For the text-containing cell, return its midpoint in [X, Y] coordinate format. 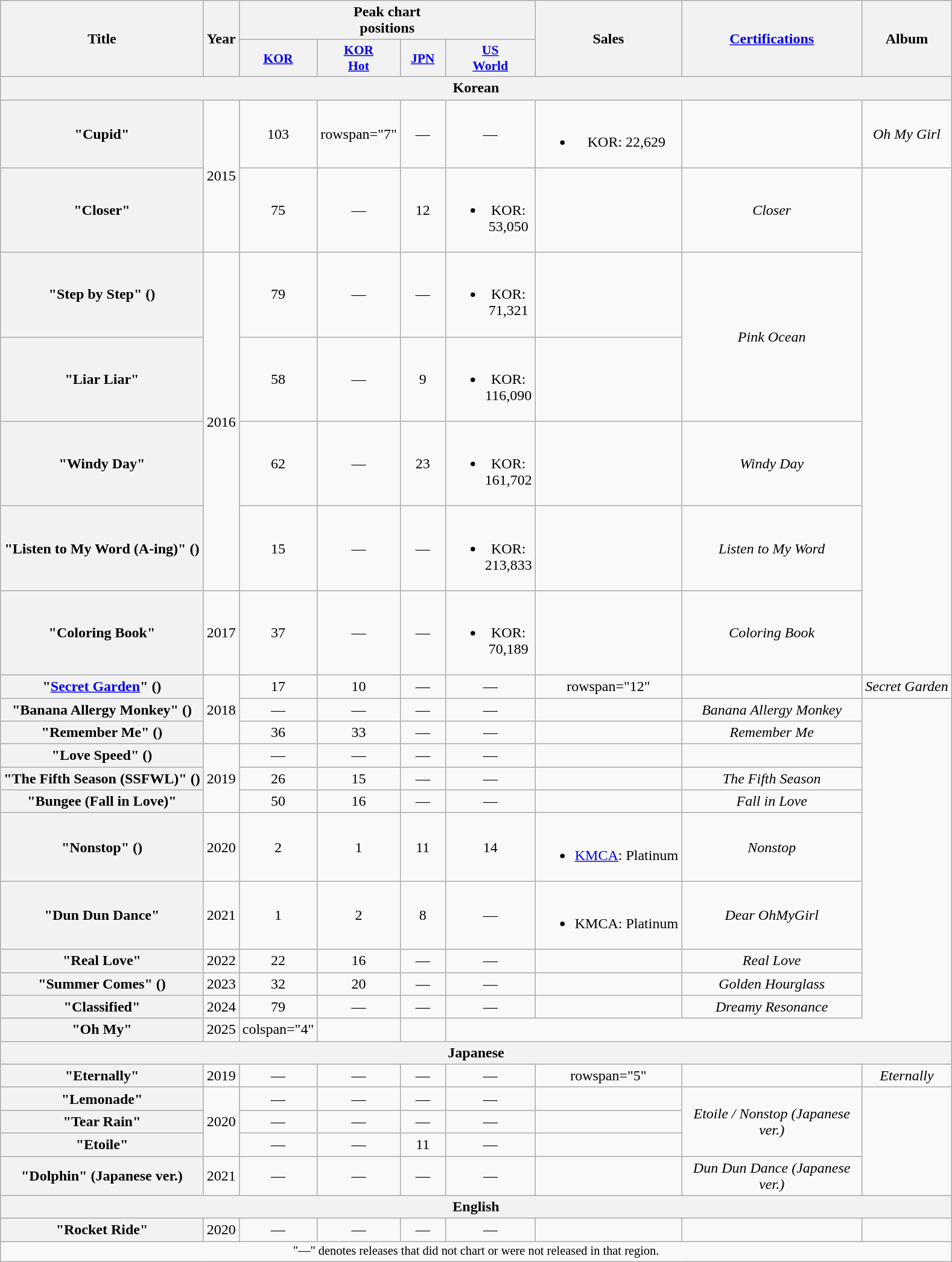
8 [422, 915]
20 [359, 984]
"Oh My" [102, 1030]
Oh My Girl [907, 134]
32 [278, 984]
Pink Ocean [772, 337]
103 [278, 134]
Album [907, 39]
"Eternally" [102, 1076]
rowspan="5" [608, 1076]
9 [422, 379]
Closer [772, 210]
75 [278, 210]
62 [278, 464]
2025 [221, 1030]
"Dolphin" (Japanese ver.) [102, 1176]
"Love Speed" () [102, 756]
23 [422, 464]
"Secret Garden" () [102, 686]
KOR: 161,702 [490, 464]
Listen to My Word [772, 548]
26 [278, 779]
"—" denotes releases that did not chart or were not released in that region. [477, 1252]
"Summer Comes" () [102, 984]
"Lemonade" [102, 1098]
colspan="4" [278, 1030]
"Step by Step" () [102, 295]
KOR [278, 58]
Fall in Love [772, 801]
"Rocket Ride" [102, 1230]
2015 [221, 176]
Korean [477, 88]
"Etoile" [102, 1144]
14 [490, 847]
Secret Garden [907, 686]
2017 [221, 633]
22 [278, 961]
Dreamy Resonance [772, 1007]
Title [102, 39]
2022 [221, 961]
"Banana Allergy Monkey" () [102, 709]
"Tear Rain" [102, 1121]
KOR: 22,629 [608, 134]
"Coloring Book" [102, 633]
10 [359, 686]
2024 [221, 1007]
KOR: 213,833 [490, 548]
Sales [608, 39]
The Fifth Season [772, 779]
58 [278, 379]
2023 [221, 984]
Certifications [772, 39]
"Liar Liar" [102, 379]
JPN [422, 58]
36 [278, 733]
"Remember Me" () [102, 733]
KOR: 71,321 [490, 295]
USWorld [490, 58]
37 [278, 633]
Etoile / Nonstop (Japanese ver.) [772, 1121]
"Listen to My Word (A-ing)" () [102, 548]
Year [221, 39]
Peak chartpositions [387, 21]
2018 [221, 709]
Eternally [907, 1076]
"Classified" [102, 1007]
KOR: 53,050 [490, 210]
Golden Hourglass [772, 984]
Windy Day [772, 464]
Remember Me [772, 733]
Japanese [477, 1053]
Banana Allergy Monkey [772, 709]
Dear OhMyGirl [772, 915]
rowspan="7" [359, 134]
"Real Love" [102, 961]
50 [278, 801]
Coloring Book [772, 633]
rowspan="12" [608, 686]
17 [278, 686]
Dun Dun Dance (Japanese ver.) [772, 1176]
"Closer" [102, 210]
"Bungee (Fall in Love)" [102, 801]
Nonstop [772, 847]
"The Fifth Season (SSFWL)" () [102, 779]
"Cupid" [102, 134]
KORHot [359, 58]
Real Love [772, 961]
English [477, 1207]
"Windy Day" [102, 464]
2016 [221, 421]
KOR: 116,090 [490, 379]
12 [422, 210]
"Dun Dun Dance" [102, 915]
"Nonstop" () [102, 847]
33 [359, 733]
KOR: 70,189 [490, 633]
